For the text-containing cell, return its midpoint in (X, Y) coordinate format. 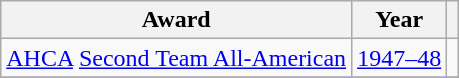
Award (176, 20)
AHCA Second Team All-American (176, 58)
Year (400, 20)
1947–48 (400, 58)
